Return the (X, Y) coordinate for the center point of the cell that contains the specified text.  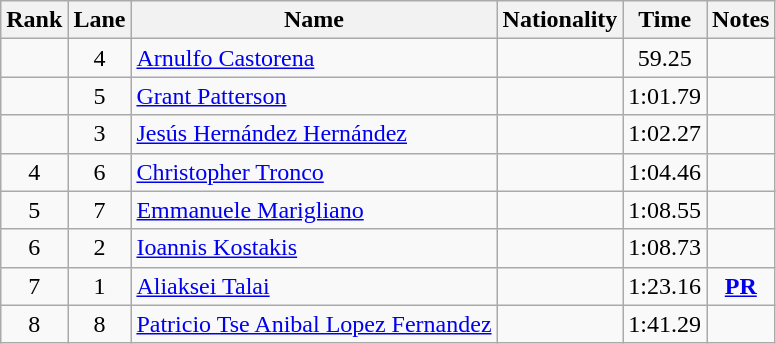
PR (741, 286)
1:23.16 (665, 286)
59.25 (665, 58)
1:01.79 (665, 96)
Arnulfo Castorena (314, 58)
Emmanuele Marigliano (314, 210)
Name (314, 20)
3 (100, 134)
Grant Patterson (314, 96)
Notes (741, 20)
1:08.73 (665, 248)
1:02.27 (665, 134)
Patricio Tse Anibal Lopez Fernandez (314, 324)
Rank (34, 20)
Jesús Hernández Hernández (314, 134)
Nationality (560, 20)
1:41.29 (665, 324)
Lane (100, 20)
Time (665, 20)
Christopher Tronco (314, 172)
2 (100, 248)
1:04.46 (665, 172)
Ioannis Kostakis (314, 248)
1 (100, 286)
1:08.55 (665, 210)
Aliaksei Talai (314, 286)
